Detect which cell encompasses the target text, then output its [x, y] center coordinate. 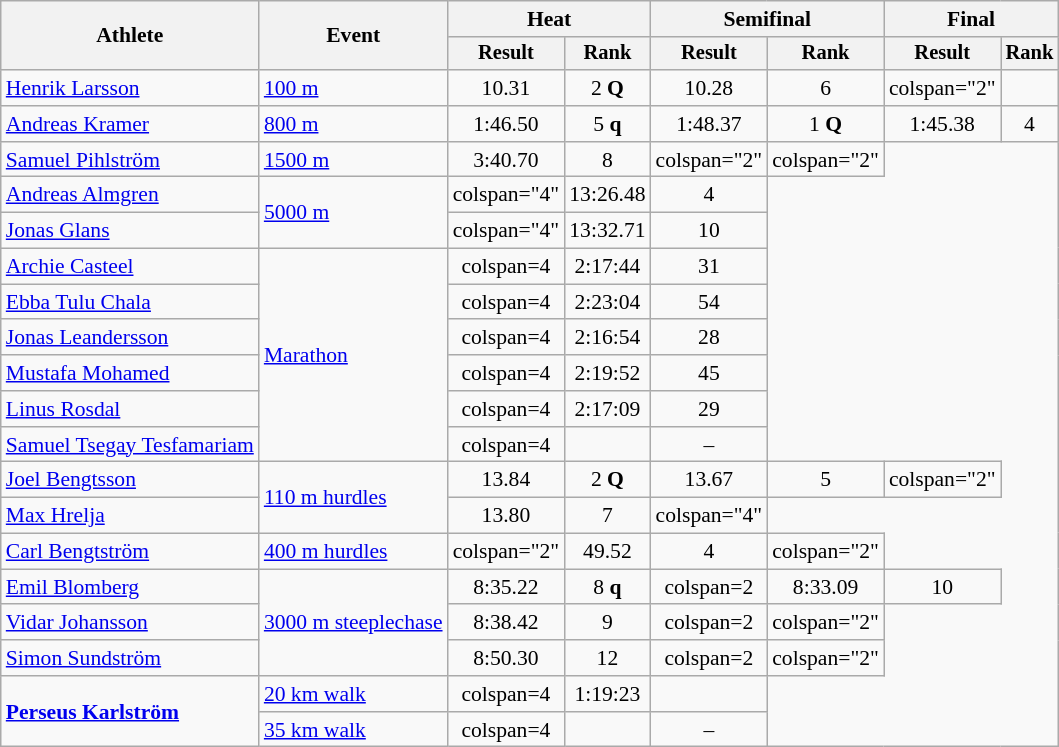
Heat [550, 19]
5 q [607, 124]
54 [710, 302]
Vidar Johansson [130, 623]
Simon Sundström [130, 658]
3:40.70 [506, 160]
110 m hurdles [354, 498]
Carl Bengtström [130, 552]
28 [710, 338]
Semifinal [768, 19]
10.28 [710, 88]
13.84 [506, 480]
1:45.38 [942, 124]
31 [710, 267]
– [710, 445]
13.67 [710, 480]
Jonas Glans [130, 231]
400 m hurdles [354, 552]
Event [354, 36]
Ebba Tulu Chala [130, 302]
5 [826, 480]
Athlete [130, 36]
8:35.22 [506, 587]
2:16:54 [607, 338]
8:38.42 [506, 623]
Linus Rosdal [130, 409]
13.80 [506, 516]
Andreas Kramer [130, 124]
Henrik Larsson [130, 88]
Mustafa Mohamed [130, 373]
10.31 [506, 88]
6 [826, 88]
29 [710, 409]
13:26.48 [607, 195]
Archie Casteel [130, 267]
8:33.09 [826, 587]
Marathon [354, 356]
Samuel Pihlström [130, 160]
Perseus Karlström [130, 712]
1:46.50 [506, 124]
5000 m [354, 212]
800 m [354, 124]
Emil Blomberg [130, 587]
2:23:04 [607, 302]
Final [971, 19]
1:19:23 [607, 694]
2:19:52 [607, 373]
Jonas Leandersson [130, 338]
2:17:44 [607, 267]
3000 m steeplechase [354, 622]
Samuel Tsegay Tesfamariam [130, 445]
20 km walk [354, 694]
8 [607, 160]
Andreas Almgren [130, 195]
49.52 [607, 552]
9 [607, 623]
Joel Bengtsson [130, 480]
1 Q [826, 124]
8 q [607, 587]
100 m [354, 88]
1500 m [354, 160]
1:48.37 [710, 124]
8:50.30 [506, 658]
2:17:09 [607, 409]
Max Hrelja [130, 516]
7 [607, 516]
13:32.71 [607, 231]
12 [607, 658]
45 [710, 373]
